From the cell containing the given text, extract its center point as [x, y] coordinate. 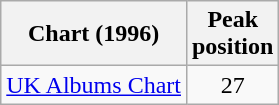
UK Albums Chart [94, 85]
Peakposition [232, 34]
27 [232, 85]
Chart (1996) [94, 34]
